Determine the [X, Y] coordinate at the center of the cell enclosing the given text.  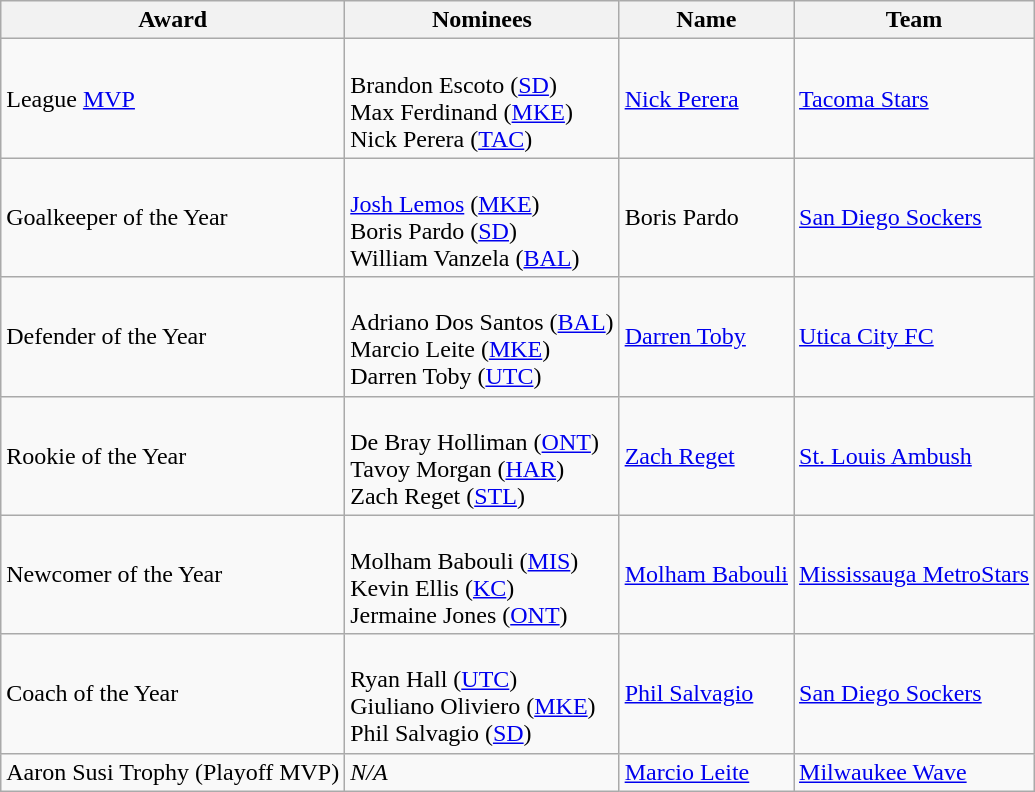
Adriano Dos Santos (BAL) Marcio Leite (MKE) Darren Toby (UTC) [482, 336]
Brandon Escoto (SD) Max Ferdinand (MKE) Nick Perera (TAC) [482, 98]
Name [706, 20]
Nick Perera [706, 98]
Ryan Hall (UTC) Giuliano Oliviero (MKE) Phil Salvagio (SD) [482, 694]
De Bray Holliman (ONT) Tavoy Morgan (HAR) Zach Reget (STL) [482, 456]
Defender of the Year [173, 336]
Award [173, 20]
Zach Reget [706, 456]
N/A [482, 772]
Molham Babouli [706, 574]
Mississauga MetroStars [914, 574]
Josh Lemos (MKE) Boris Pardo (SD) William Vanzela (BAL) [482, 218]
Team [914, 20]
Goalkeeper of the Year [173, 218]
Rookie of the Year [173, 456]
Tacoma Stars [914, 98]
Darren Toby [706, 336]
Nominees [482, 20]
Aaron Susi Trophy (Playoff MVP) [173, 772]
Boris Pardo [706, 218]
Coach of the Year [173, 694]
League MVP [173, 98]
Marcio Leite [706, 772]
Molham Babouli (MIS) Kevin Ellis (KC) Jermaine Jones (ONT) [482, 574]
St. Louis Ambush [914, 456]
Milwaukee Wave [914, 772]
Phil Salvagio [706, 694]
Newcomer of the Year [173, 574]
Utica City FC [914, 336]
